Return [X, Y] of the center of cell containing provided text 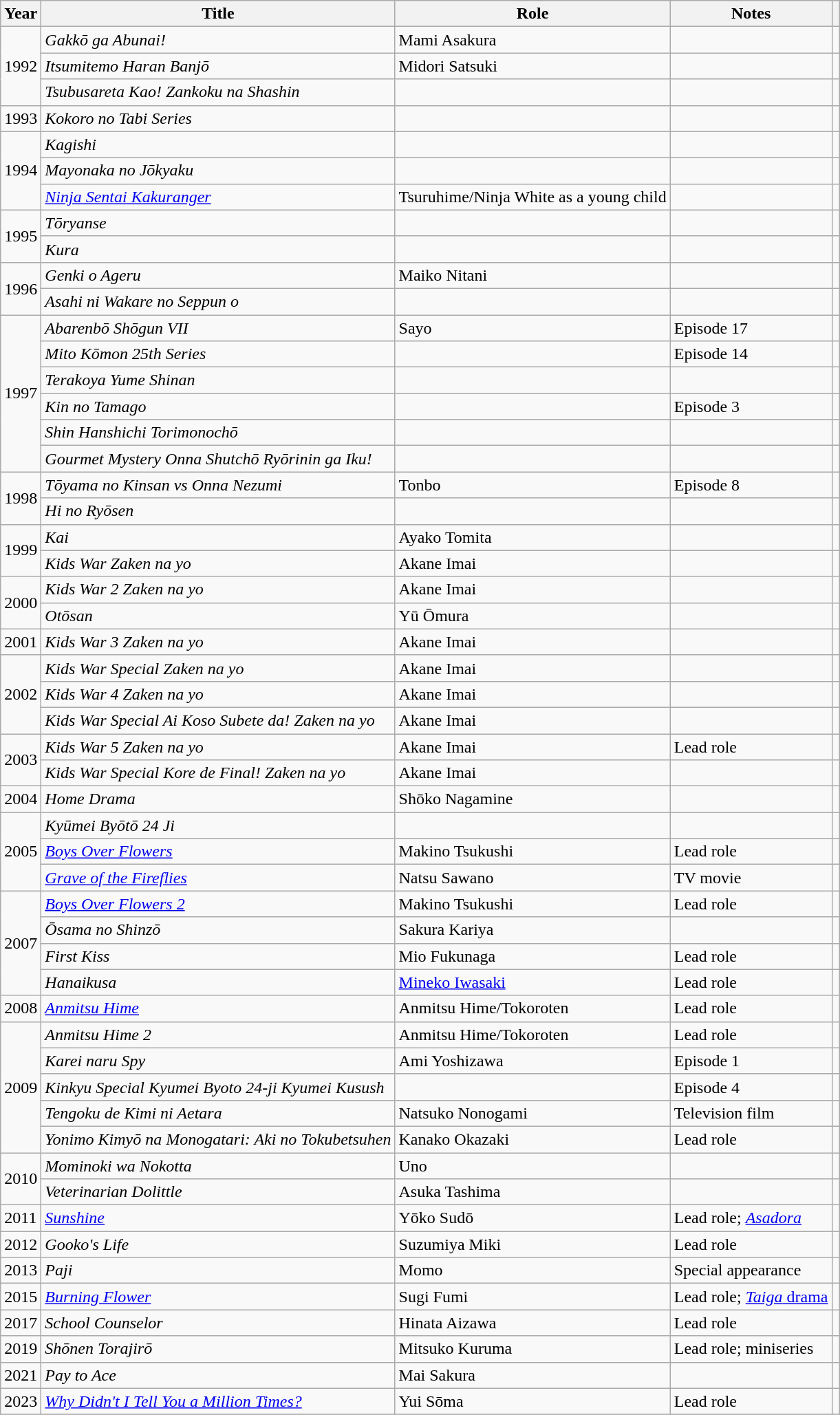
Mai Sakura [532, 1375]
Mito Kōmon 25th Series [218, 354]
Gakkō ga Abunai! [218, 40]
2008 [21, 1008]
Momo [532, 1271]
Hi no Ryōsen [218, 511]
2007 [21, 943]
Shōko Nagamine [532, 799]
Lead role; Taiga drama [751, 1297]
1997 [21, 393]
2004 [21, 799]
Mineko Iwasaki [532, 982]
Natsuko Nonogami [532, 1113]
Boys Over Flowers 2 [218, 904]
Kids War Special Zaken na yo [218, 668]
Abarenbō Shōgun VII [218, 328]
Mami Asakura [532, 40]
2012 [21, 1244]
Television film [751, 1113]
Itsumitemo Haran Banjō [218, 66]
Ami Yoshizawa [532, 1061]
2021 [21, 1375]
2005 [21, 852]
2001 [21, 642]
Ayako Tomita [532, 537]
1994 [21, 171]
Episode 4 [751, 1087]
2011 [21, 1218]
2017 [21, 1323]
Ōsama no Shinzō [218, 930]
Asahi ni Wakare no Seppun o [218, 301]
Notes [751, 14]
Mayonaka no Jōkyaku [218, 171]
Asuka Tashima [532, 1192]
Natsu Sawano [532, 878]
2019 [21, 1349]
2015 [21, 1297]
Lead role; miniseries [751, 1349]
2002 [21, 694]
Kids War 5 Zaken na yo [218, 746]
Burning Flower [218, 1297]
Hanaikusa [218, 982]
TV movie [751, 878]
Kinkyu Special Kyumei Byoto 24-ji Kyumei Kusush [218, 1087]
Episode 3 [751, 407]
Anmitsu Hime 2 [218, 1035]
Midori Satsuki [532, 66]
Tōyama no Kinsan vs Onna Nezumi [218, 485]
Otōsan [218, 616]
Paji [218, 1271]
Episode 1 [751, 1061]
Tonbo [532, 485]
Kin no Tamago [218, 407]
Maiko Nitani [532, 275]
Why Didn't I Tell You a Million Times? [218, 1401]
Special appearance [751, 1271]
Yū Ōmura [532, 616]
Kids War 2 Zaken na yo [218, 590]
Kids War Zaken na yo [218, 563]
School Counselor [218, 1323]
1995 [21, 236]
Suzumiya Miki [532, 1244]
1996 [21, 288]
Kagishi [218, 144]
Home Drama [218, 799]
Kura [218, 249]
Kanako Okazaki [532, 1139]
2013 [21, 1271]
Kids War 4 Zaken na yo [218, 694]
1998 [21, 498]
Yonimo Kimyō na Monogatari: Aki no Tokubetsuhen [218, 1139]
Kai [218, 537]
Kokoro no Tabi Series [218, 118]
Uno [532, 1166]
Genki o Ageru [218, 275]
Lead role; Asadora [751, 1218]
Kids War 3 Zaken na yo [218, 642]
2023 [21, 1401]
Tsubusareta Kao! Zankoku na Shashin [218, 92]
Shin Hanshichi Torimonochō [218, 433]
Sayo [532, 328]
Sugi Fumi [532, 1297]
Sunshine [218, 1218]
Terakoya Yume Shinan [218, 380]
Kids War Special Ai Koso Subete da! Zaken na yo [218, 720]
Tōryanse [218, 223]
Title [218, 14]
Tsuruhime/Ninja White as a young child [532, 197]
First Kiss [218, 956]
Episode 8 [751, 485]
Year [21, 14]
Tengoku de Kimi ni Aetara [218, 1113]
Grave of the Fireflies [218, 878]
Mio Fukunaga [532, 956]
Pay to Ace [218, 1375]
2010 [21, 1179]
Kyūmei Byōtō 24 Ji [218, 825]
Yui Sōma [532, 1401]
Gooko's Life [218, 1244]
2003 [21, 759]
Veterinarian Dolittle [218, 1192]
Sakura Kariya [532, 930]
Boys Over Flowers [218, 852]
Gourmet Mystery Onna Shutchō Ryōrinin ga Iku! [218, 459]
Yōko Sudō [532, 1218]
Ninja Sentai Kakuranger [218, 197]
Role [532, 14]
Episode 14 [751, 354]
Anmitsu Hime [218, 1008]
Episode 17 [751, 328]
Mitsuko Kuruma [532, 1349]
1999 [21, 550]
Hinata Aizawa [532, 1323]
2000 [21, 603]
1992 [21, 66]
2009 [21, 1087]
Kids War Special Kore de Final! Zaken na yo [218, 773]
Shōnen Torajirō [218, 1349]
1993 [21, 118]
Karei naru Spy [218, 1061]
Mominoki wa Nokotta [218, 1166]
